Locate the cell with the specified text and output its [x, y] center coordinate. 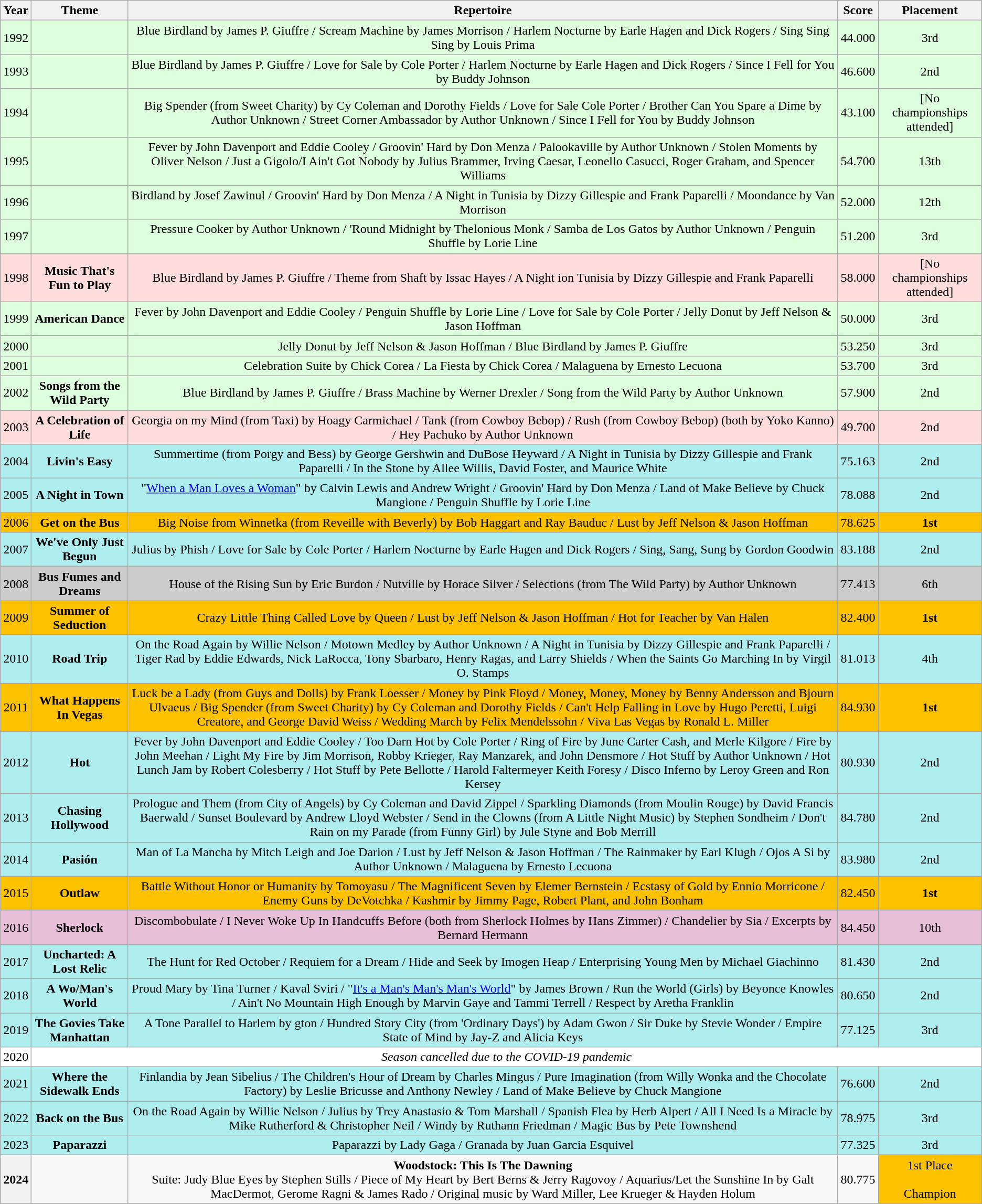
Music That's Fun to Play [80, 278]
82.450 [858, 893]
A Celebration of Life [80, 427]
Celebration Suite by Chick Corea / La Fiesta by Chick Corea / Malaguena by Ernesto Lecuona [483, 366]
Get on the Bus [80, 523]
Paparazzi [80, 1145]
2019 [16, 1029]
2021 [16, 1084]
Pasión [80, 859]
Outlaw [80, 893]
2001 [16, 366]
Bus Fumes and Dreams [80, 583]
Where the Sidewalk Ends [80, 1084]
1st PlaceChampion [930, 1179]
81.013 [858, 659]
58.000 [858, 278]
2020 [16, 1057]
57.900 [858, 392]
53.250 [858, 346]
44.000 [858, 38]
Livin's Easy [80, 462]
82.400 [858, 618]
Crazy Little Thing Called Love by Queen / Lust by Jeff Nelson & Jason Hoffman / Hot for Teacher by Van Halen [483, 618]
83.980 [858, 859]
The Hunt for Red October / Requiem for a Dream / Hide and Seek by Imogen Heap / Enterprising Young Men by Michael Giachinno [483, 961]
1992 [16, 38]
2024 [16, 1179]
51.200 [858, 236]
2006 [16, 523]
Blue Birdland by James P. Giuffre / Scream Machine by James Morrison / Harlem Nocturne by Earle Hagen and Dick Rogers / Sing Sing Sing by Louis Prima [483, 38]
Score [858, 10]
Chasing Hollywood [80, 818]
49.700 [858, 427]
2005 [16, 495]
76.600 [858, 1084]
Season cancelled due to the COVID-19 pandemic [507, 1057]
84.930 [858, 707]
46.600 [858, 71]
83.188 [858, 550]
13th [930, 161]
Sherlock [80, 928]
52.000 [858, 203]
Blue Birdland by James P. Giuffre / Brass Machine by Werner Drexler / Song from the Wild Party by Author Unknown [483, 392]
American Dance [80, 319]
Back on the Bus [80, 1118]
80.930 [858, 763]
Birdland by Josef Zawinul / Groovin' Hard by Don Menza / A Night in Tunisia by Dizzy Gillespie and Frank Paparelli / Moondance by Van Morrison [483, 203]
1999 [16, 319]
Jelly Donut by Jeff Nelson & Jason Hoffman / Blue Birdland by James P. Giuffre [483, 346]
2011 [16, 707]
2014 [16, 859]
Theme [80, 10]
2002 [16, 392]
2017 [16, 961]
The Govies Take Manhattan [80, 1029]
Fever by John Davenport and Eddie Cooley / Penguin Shuffle by Lorie Line / Love for Sale by Cole Porter / Jelly Donut by Jeff Nelson & Jason Hoffman [483, 319]
Pressure Cooker by Author Unknown / 'Round Midnight by Thelonious Monk / Samba de Los Gatos by Author Unknown / Penguin Shuffle by Lorie Line [483, 236]
78.625 [858, 523]
Songs from the Wild Party [80, 392]
Hot [80, 763]
84.450 [858, 928]
54.700 [858, 161]
Blue Birdland by James P. Giuffre / Theme from Shaft by Issac Hayes / A Night ion Tunisia by Dizzy Gillespie and Frank Paparelli [483, 278]
2007 [16, 550]
2008 [16, 583]
2000 [16, 346]
A Night in Town [80, 495]
1997 [16, 236]
2003 [16, 427]
2004 [16, 462]
81.430 [858, 961]
6th [930, 583]
Road Trip [80, 659]
What Happens In Vegas [80, 707]
2018 [16, 996]
2016 [16, 928]
Repertoire [483, 10]
House of the Rising Sun by Eric Burdon / Nutville by Horace Silver / Selections (from The Wild Party) by Author Unknown [483, 583]
80.775 [858, 1179]
Paparazzi by Lady Gaga / Granada by Juan Garcia Esquivel [483, 1145]
12th [930, 203]
77.125 [858, 1029]
2013 [16, 818]
4th [930, 659]
2012 [16, 763]
Placement [930, 10]
1995 [16, 161]
10th [930, 928]
Discombobulate / I Never Woke Up In Handcuffs Before (both from Sherlock Holmes by Hans Zimmer) / Chandelier by Sia / Excerpts by Bernard Hermann [483, 928]
75.163 [858, 462]
53.700 [858, 366]
Big Noise from Winnetka (from Reveille with Beverly) by Bob Haggart and Ray Bauduc / Lust by Jeff Nelson & Jason Hoffman [483, 523]
2022 [16, 1118]
2010 [16, 659]
43.100 [858, 113]
2009 [16, 618]
We've Only Just Begun [80, 550]
1994 [16, 113]
A Wo/Man's World [80, 996]
50.000 [858, 319]
80.650 [858, 996]
78.088 [858, 495]
1998 [16, 278]
2023 [16, 1145]
77.325 [858, 1145]
2015 [16, 893]
1996 [16, 203]
78.975 [858, 1118]
84.780 [858, 818]
Julius by Phish / Love for Sale by Cole Porter / Harlem Nocturne by Earle Hagen and Dick Rogers / Sing, Sang, Sung by Gordon Goodwin [483, 550]
Summer of Seduction [80, 618]
Year [16, 10]
1993 [16, 71]
77.413 [858, 583]
Uncharted: A Lost Relic [80, 961]
